For the text-containing cell, return its midpoint in [x, y] coordinate format. 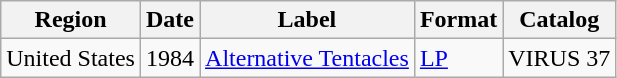
VIRUS 37 [560, 58]
Date [170, 20]
LP [458, 58]
United States [71, 58]
Catalog [560, 20]
Region [71, 20]
Format [458, 20]
1984 [170, 58]
Alternative Tentacles [308, 58]
Label [308, 20]
